Output the (x, y) coordinate of the center of the cell containing the given text.  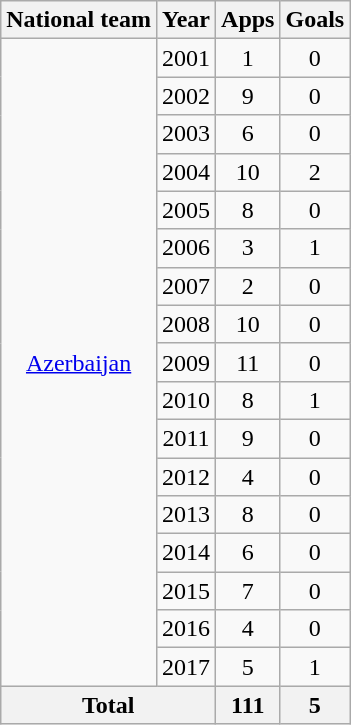
7 (248, 591)
Year (186, 20)
Total (108, 705)
2007 (186, 286)
2014 (186, 553)
2004 (186, 172)
2006 (186, 248)
2011 (186, 438)
Apps (248, 20)
2016 (186, 629)
2001 (186, 58)
Goals (315, 20)
2012 (186, 477)
3 (248, 248)
2002 (186, 96)
11 (248, 362)
2009 (186, 362)
2005 (186, 210)
2017 (186, 667)
National team (79, 20)
2013 (186, 515)
2010 (186, 400)
2008 (186, 324)
111 (248, 705)
Azerbaijan (79, 362)
2003 (186, 134)
2015 (186, 591)
